Find where the given text appears and provide that cell's center as (X, Y) coordinate. 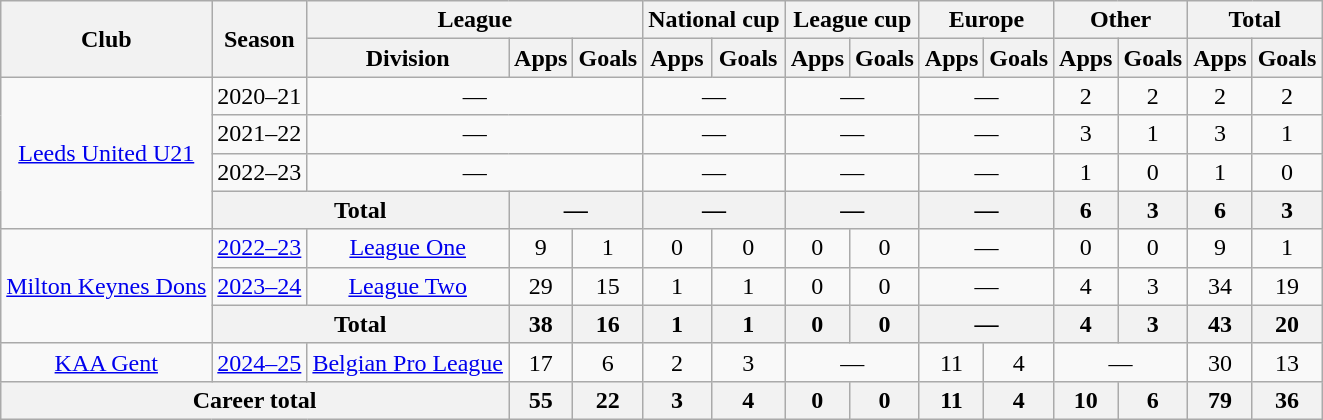
Season (260, 39)
79 (1220, 400)
29 (541, 286)
Europe (986, 20)
Other (1121, 20)
30 (1220, 362)
League cup (852, 20)
KAA Gent (106, 362)
15 (608, 286)
2020–21 (260, 96)
43 (1220, 324)
16 (608, 324)
League (475, 20)
League One (408, 248)
2024–25 (260, 362)
38 (541, 324)
13 (1287, 362)
55 (541, 400)
Division (408, 58)
2023–24 (260, 286)
17 (541, 362)
10 (1086, 400)
— (852, 362)
National cup (714, 20)
League Two (408, 286)
Leeds United U21 (106, 153)
Club (106, 39)
Career total (255, 400)
19 (1287, 286)
Belgian Pro League (408, 362)
20 (1287, 324)
2021–22 (260, 134)
34 (1220, 286)
Milton Keynes Dons (106, 286)
22 (608, 400)
36 (1287, 400)
